Return (x, y) of the center of cell containing provided text 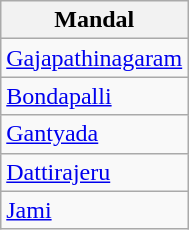
Bondapalli (94, 96)
Dattirajeru (94, 172)
Gajapathinagaram (94, 58)
Gantyada (94, 134)
Jami (94, 210)
Mandal (94, 20)
